From the cell containing the given text, extract its center point as [x, y] coordinate. 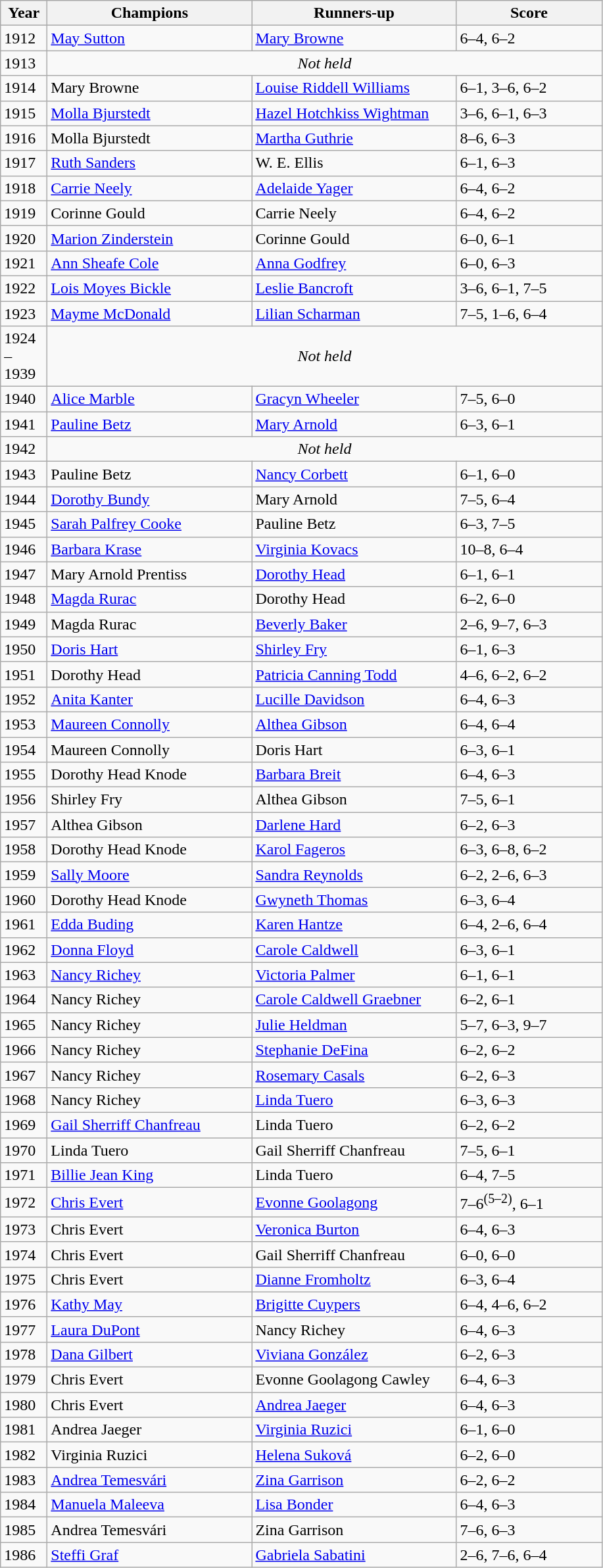
1981 [24, 1430]
1959 [24, 875]
1986 [24, 1555]
Lisa Bonder [354, 1505]
Lois Moyes Bickle [150, 288]
Helena Suková [354, 1455]
Leslie Bancroft [354, 288]
Beverly Baker [354, 624]
Dorothy Bundy [150, 499]
Laura DuPont [150, 1329]
6–2, 2–6, 6–3 [529, 875]
1958 [24, 850]
1980 [24, 1405]
Score [529, 13]
1912 [24, 38]
Dana Gilbert [150, 1354]
7–5, 1–6, 6–4 [529, 314]
Brigitte Cuypers [354, 1304]
4–6, 6–2, 6–2 [529, 674]
Nancy Corbett [354, 474]
1947 [24, 574]
Billie Jean King [150, 1175]
Lucille Davidson [354, 699]
Mary Arnold Prentiss [150, 574]
Stephanie DeFina [354, 1050]
Rosemary Casals [354, 1075]
Barbara Breit [354, 775]
1953 [24, 724]
6–0, 6–3 [529, 263]
7–6, 6–3 [529, 1530]
1965 [24, 1025]
1950 [24, 649]
1957 [24, 825]
1955 [24, 775]
1975 [24, 1279]
1964 [24, 1000]
1951 [24, 674]
6–4, 4–6, 6–2 [529, 1304]
1946 [24, 549]
Viviana González [354, 1354]
Sally Moore [150, 875]
1983 [24, 1480]
8–6, 6–3 [529, 138]
1914 [24, 88]
7–5, 6–0 [529, 399]
Patricia Canning Todd [354, 674]
Runners-up [354, 13]
Virginia Kovacs [354, 549]
Year [24, 13]
6–1, 3–6, 6–2 [529, 88]
1945 [24, 524]
Karen Hantze [354, 925]
1978 [24, 1354]
Champions [150, 13]
10–8, 6–4 [529, 549]
Barbara Krase [150, 549]
1979 [24, 1380]
1972 [24, 1202]
7–6(5–2), 6–1 [529, 1202]
1923 [24, 314]
Steffi Graf [150, 1555]
Sarah Palfrey Cooke [150, 524]
1915 [24, 113]
3–6, 6–1, 6–3 [529, 113]
1940 [24, 399]
Donna Floyd [150, 950]
Karol Fageros [354, 850]
Gracyn Wheeler [354, 399]
Sandra Reynolds [354, 875]
Mayme McDonald [150, 314]
Lilian Scharman [354, 314]
Manuela Maleeva [150, 1505]
1921 [24, 263]
Veronica Burton [354, 1229]
Carole Caldwell Graebner [354, 1000]
1919 [24, 213]
May Sutton [150, 38]
2–6, 7–6, 6–4 [529, 1555]
1949 [24, 624]
1967 [24, 1075]
Alice Marble [150, 399]
6–0, 6–1 [529, 238]
1913 [24, 63]
Julie Heldman [354, 1025]
1956 [24, 800]
1966 [24, 1050]
1977 [24, 1329]
6–0, 6–0 [529, 1254]
Gabriela Sabatini [354, 1555]
6–3, 6–3 [529, 1100]
Darlene Hard [354, 825]
W. E. Ellis [354, 163]
1974 [24, 1254]
1917 [24, 163]
5–7, 6–3, 9–7 [529, 1025]
1984 [24, 1505]
6–3, 7–5 [529, 524]
1943 [24, 474]
Edda Buding [150, 925]
1954 [24, 749]
1952 [24, 699]
6–3, 6–8, 6–2 [529, 850]
Anita Kanter [150, 699]
7–5, 6–4 [529, 499]
1963 [24, 975]
1985 [24, 1530]
6–2, 6–1 [529, 1000]
1942 [24, 449]
Dianne Fromholtz [354, 1279]
Evonne Goolagong [354, 1202]
1920 [24, 238]
1971 [24, 1175]
Louise Riddell Williams [354, 88]
Marion Zinderstein [150, 238]
Ann Sheafe Cole [150, 263]
1976 [24, 1304]
Martha Guthrie [354, 138]
2–6, 9–7, 6–3 [529, 624]
Carole Caldwell [354, 950]
1944 [24, 499]
6–4, 6–4 [529, 724]
Gwyneth Thomas [354, 900]
1982 [24, 1455]
1924 –1939 [24, 356]
1960 [24, 900]
6–4, 7–5 [529, 1175]
1961 [24, 925]
1922 [24, 288]
1941 [24, 424]
Evonne Goolagong Cawley [354, 1380]
Hazel Hotchkiss Wightman [354, 113]
1948 [24, 599]
1969 [24, 1125]
Anna Godfrey [354, 263]
1970 [24, 1150]
3–6, 6–1, 7–5 [529, 288]
1918 [24, 188]
1916 [24, 138]
1962 [24, 950]
Kathy May [150, 1304]
1968 [24, 1100]
Adelaide Yager [354, 188]
6–4, 2–6, 6–4 [529, 925]
Victoria Palmer [354, 975]
Ruth Sanders [150, 163]
1973 [24, 1229]
